Output the (X, Y) coordinate of the center of the cell containing the given text.  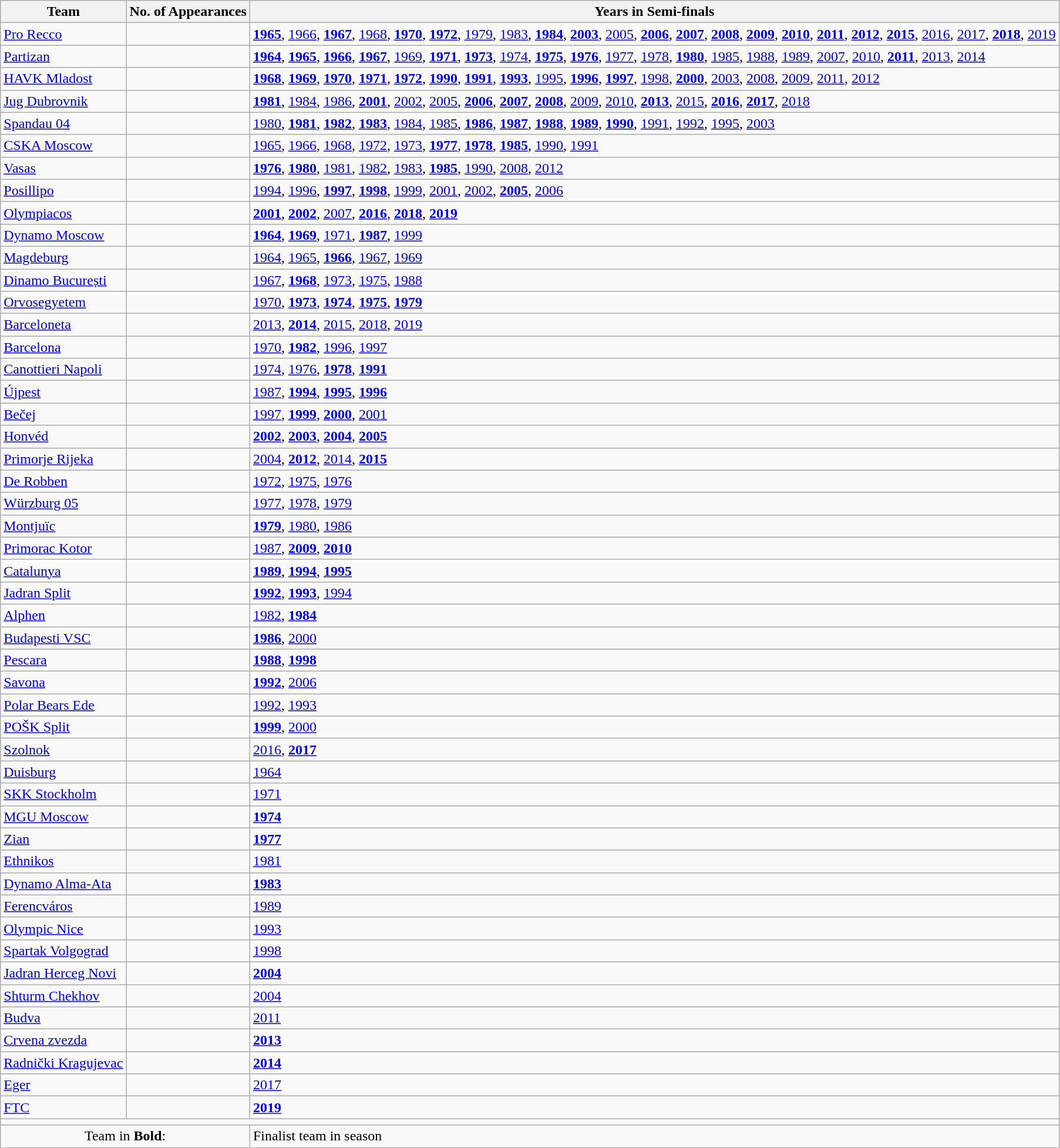
Jadran Split (63, 593)
Dinamo București (63, 280)
Pescara (63, 660)
MGU Moscow (63, 817)
FTC (63, 1107)
1977 (654, 839)
Team (63, 12)
1971 (654, 794)
1974, 1976, 1978, 1991 (654, 370)
1980, 1981, 1982, 1983, 1984, 1985, 1986, 1987, 1988, 1989, 1990, 1991, 1992, 1995, 2003 (654, 123)
Orvosegyetem (63, 303)
1976, 1980, 1981, 1982, 1983, 1985, 1990, 2008, 2012 (654, 168)
Radnički Kragujevac (63, 1063)
Barcelona (63, 347)
Budapesti VSC (63, 637)
1987, 2009, 2010 (654, 548)
Spartak Volgograd (63, 951)
1999, 2000 (654, 727)
Dynamo Alma-Ata (63, 884)
POŠK Split (63, 727)
1986, 2000 (654, 637)
2013, 2014, 2015, 2018, 2019 (654, 325)
1965, 1966, 1968, 1972, 1973, 1977, 1978, 1985, 1990, 1991 (654, 146)
Dynamo Moscow (63, 235)
1972, 1975, 1976 (654, 481)
2002, 2003, 2004, 2005 (654, 437)
Spandau 04 (63, 123)
Primorje Rijeka (63, 459)
1974 (654, 817)
Duisburg (63, 772)
Jug Dubrovnik (63, 101)
1987, 1994, 1995, 1996 (654, 392)
Shturm Chekhov (63, 996)
2014 (654, 1063)
1965, 1966, 1967, 1968, 1970, 1972, 1979, 1983, 1984, 2003, 2005, 2006, 2007, 2008, 2009, 2010, 2011, 2012, 2015, 2016, 2017, 2018, 2019 (654, 34)
Posillipo (63, 190)
Pro Recco (63, 34)
1970, 1973, 1974, 1975, 1979 (654, 303)
Honvéd (63, 437)
2016, 2017 (654, 750)
Primorac Kotor (63, 548)
Catalunya (63, 570)
2004, 2012, 2014, 2015 (654, 459)
1981 (654, 861)
2013 (654, 1040)
1992, 1993 (654, 705)
Crvena zvezda (63, 1040)
1964, 1965, 1966, 1967, 1969 (654, 257)
2001, 2002, 2007, 2016, 2018, 2019 (654, 213)
Savona (63, 683)
1981, 1984, 1986, 2001, 2002, 2005, 2006, 2007, 2008, 2009, 2010, 2013, 2015, 2016, 2017, 2018 (654, 101)
Zian (63, 839)
De Robben (63, 481)
2019 (654, 1107)
1983 (654, 884)
1979, 1980, 1986 (654, 526)
1993 (654, 928)
1994, 1996, 1997, 1998, 1999, 2001, 2002, 2005, 2006 (654, 190)
Partizan (63, 56)
Alphen (63, 615)
1967, 1968, 1973, 1975, 1988 (654, 280)
Barceloneta (63, 325)
1964 (654, 772)
Olympiacos (63, 213)
Ethnikos (63, 861)
1989, 1994, 1995 (654, 570)
Jadran Herceg Novi (63, 973)
1997, 1999, 2000, 2001 (654, 414)
CSKA Moscow (63, 146)
1964, 1965, 1966, 1967, 1969, 1971, 1973, 1974, 1975, 1976, 1977, 1978, 1980, 1985, 1988, 1989, 2007, 2010, 2011, 2013, 2014 (654, 56)
1988, 1998 (654, 660)
Team in Bold: (126, 1136)
1970, 1982, 1996, 1997 (654, 347)
2017 (654, 1085)
HAVK Mladost (63, 79)
1964, 1969, 1971, 1987, 1999 (654, 235)
Finalist team in season (654, 1136)
1968, 1969, 1970, 1971, 1972, 1990, 1991, 1993, 1995, 1996, 1997, 1998, 2000, 2003, 2008, 2009, 2011, 2012 (654, 79)
Ferencváros (63, 906)
Würzburg 05 (63, 503)
1977, 1978, 1979 (654, 503)
Montjuïc (63, 526)
Eger (63, 1085)
1992, 1993, 1994 (654, 593)
Újpest (63, 392)
Years in Semi-finals (654, 12)
Canottieri Napoli (63, 370)
Olympic Nice (63, 928)
SKK Stockholm (63, 794)
1998 (654, 951)
Bečej (63, 414)
2011 (654, 1018)
Szolnok (63, 750)
Budva (63, 1018)
Magdeburg (63, 257)
1982, 1984 (654, 615)
1989 (654, 906)
Polar Bears Ede (63, 705)
Vasas (63, 168)
1992, 2006 (654, 683)
No. of Appearances (188, 12)
